Determine the (x, y) coordinate at the center of the cell enclosing the given text.  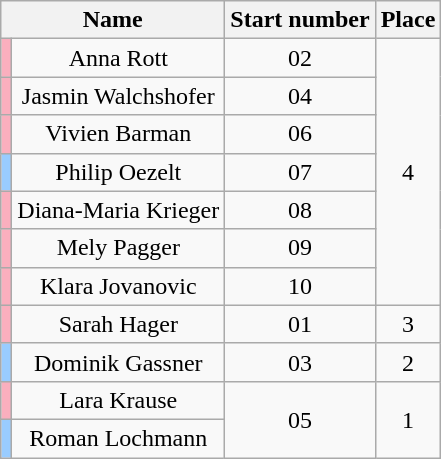
Anna Rott (118, 58)
06 (300, 134)
3 (408, 324)
1 (408, 419)
07 (300, 172)
Lara Krause (118, 400)
Name (113, 20)
04 (300, 96)
02 (300, 58)
Vivien Barman (118, 134)
Place (408, 20)
Start number (300, 20)
Philip Oezelt (118, 172)
Mely Pagger (118, 248)
05 (300, 419)
01 (300, 324)
Jasmin Walchshofer (118, 96)
2 (408, 362)
4 (408, 172)
Klara Jovanovic (118, 286)
09 (300, 248)
Roman Lochmann (118, 438)
08 (300, 210)
03 (300, 362)
Sarah Hager (118, 324)
Diana-Maria Krieger (118, 210)
Dominik Gassner (118, 362)
10 (300, 286)
